Provide the (x, y) coordinate of the cell's center where the given text is located.  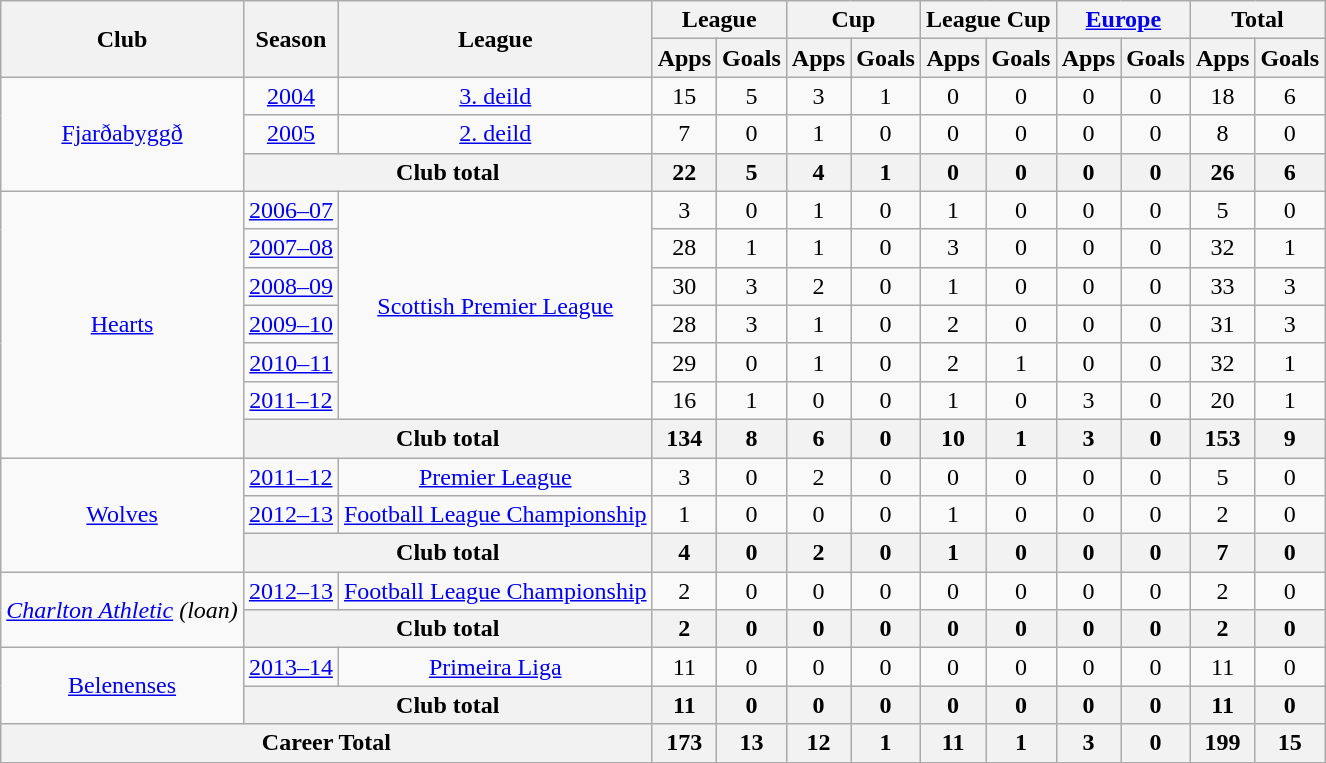
2006–07 (290, 210)
2005 (290, 134)
2013–14 (290, 667)
Fjarðabyggð (122, 134)
Cup (853, 20)
134 (684, 438)
29 (684, 362)
199 (1222, 743)
Wolves (122, 515)
26 (1222, 172)
Primeira Liga (495, 667)
2007–08 (290, 248)
22 (684, 172)
153 (1222, 438)
10 (952, 438)
12 (818, 743)
Total (1257, 20)
9 (1290, 438)
3. deild (495, 96)
League Cup (988, 20)
Charlton Athletic (loan) (122, 610)
Season (290, 39)
31 (1222, 324)
33 (1222, 286)
Scottish Premier League (495, 305)
13 (752, 743)
2008–09 (290, 286)
Belenenses (122, 686)
2009–10 (290, 324)
20 (1222, 400)
Premier League (495, 477)
173 (684, 743)
18 (1222, 96)
Career Total (326, 743)
30 (684, 286)
2. deild (495, 134)
Hearts (122, 324)
16 (684, 400)
2004 (290, 96)
Club (122, 39)
2010–11 (290, 362)
Europe (1123, 20)
